Determine the (X, Y) coordinate at the center of the cell enclosing the given text.  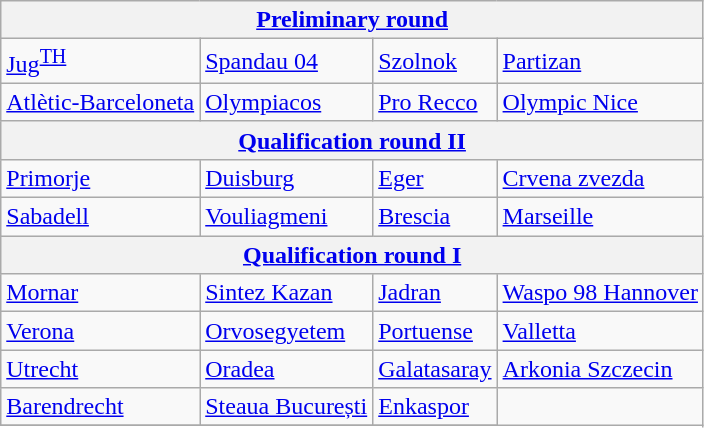
Qualification round I (352, 255)
Barendrecht (100, 407)
Steaua București (286, 407)
Partizan (600, 62)
Duisburg (286, 178)
Qualification round II (352, 140)
Primorje (100, 178)
Mornar (100, 293)
Valletta (600, 331)
Galatasaray (435, 369)
Szolnok (435, 62)
Utrecht (100, 369)
Sintez Kazan (286, 293)
Eger (435, 178)
Crvena zvezda (600, 178)
Oradea (286, 369)
Verona (100, 331)
Sabadell (100, 217)
Preliminary round (352, 20)
Enkaspor (435, 407)
Marseille (600, 217)
Atlètic-Barceloneta (100, 102)
Olympic Nice (600, 102)
Jadran (435, 293)
Vouliagmeni (286, 217)
Waspo 98 Hannover (600, 293)
JugTH (100, 62)
Olympiacos (286, 102)
Portuense (435, 331)
Orvosegyetem (286, 331)
Brescia (435, 217)
Spandau 04 (286, 62)
Arkonia Szczecin (600, 369)
Pro Recco (435, 102)
